For the text-containing cell, return its midpoint in [x, y] coordinate format. 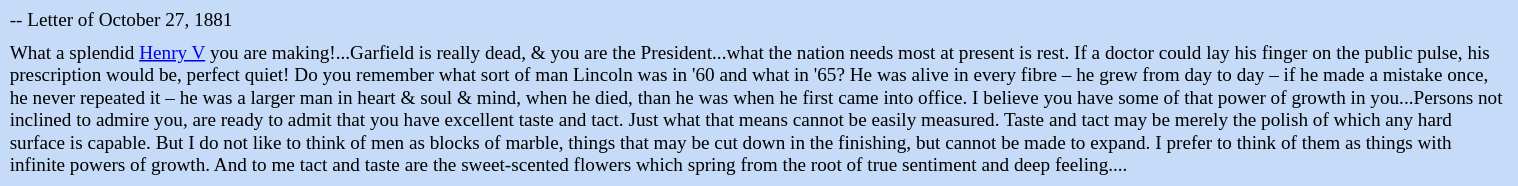
-- Letter of October 27, 1881 [759, 21]
